Identify which cell holds the provided text, then report its (X, Y) central coordinate. 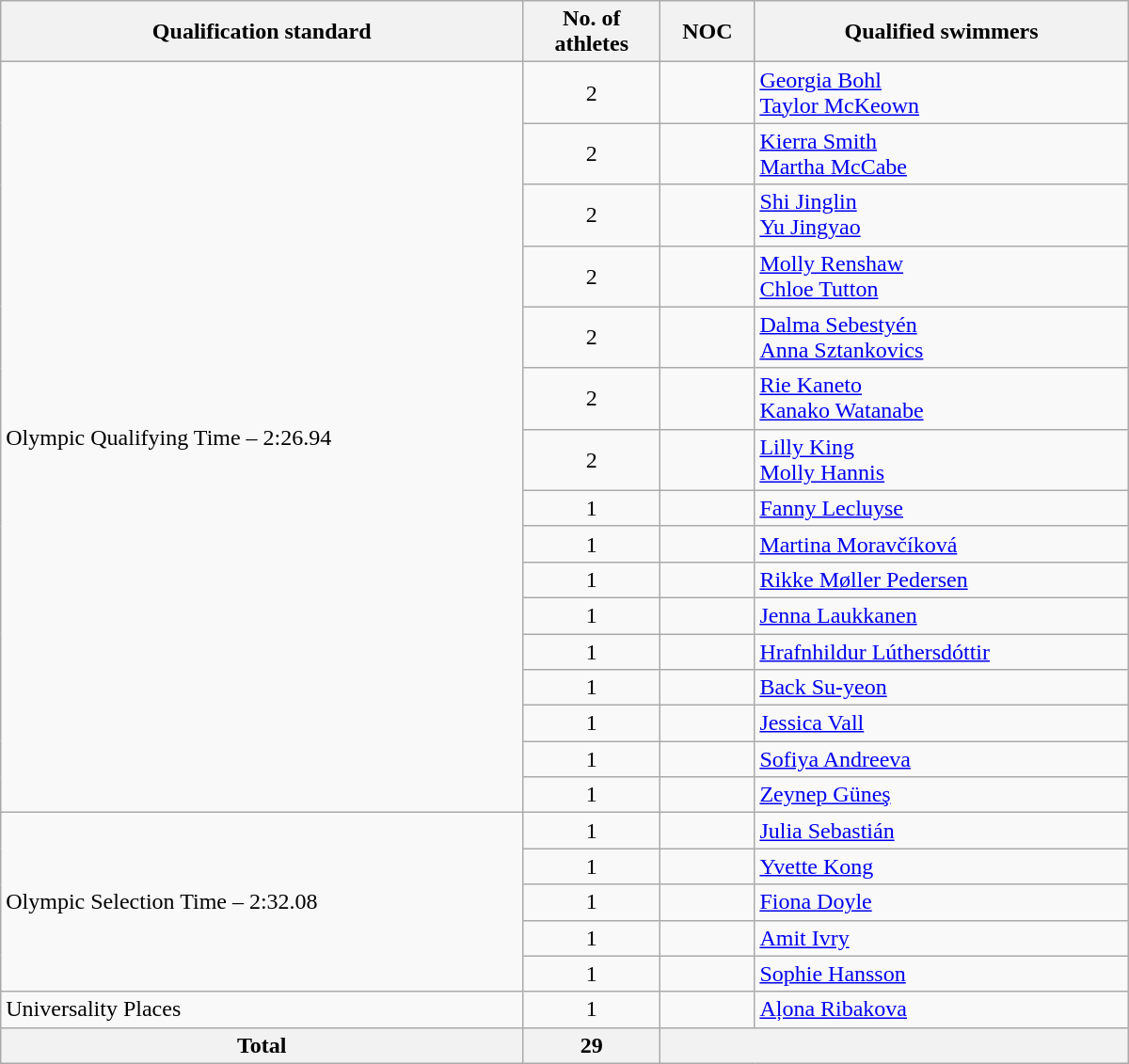
Total (262, 1045)
29 (592, 1045)
Fiona Doyle (941, 902)
Julia Sebastián (941, 831)
Martina Moravčíková (941, 544)
Universality Places (262, 1009)
NOC (708, 32)
Rie KanetoKanako Watanabe (941, 399)
Olympic Qualifying Time – 2:26.94 (262, 437)
Kierra SmithMartha McCabe (941, 154)
Sofiya Andreeva (941, 759)
Aļona Ribakova (941, 1009)
Jenna Laukkanen (941, 615)
Qualified swimmers (941, 32)
Molly RenshawChloe Tutton (941, 277)
Fanny Lecluyse (941, 508)
Dalma SebestyénAnna Sztankovics (941, 337)
No. of athletes (592, 32)
Qualification standard (262, 32)
Zeynep Güneş (941, 795)
Lilly KingMolly Hannis (941, 459)
Back Su-yeon (941, 688)
Amit Ivry (941, 938)
Hrafnhildur Lúthersdóttir (941, 652)
Sophie Hansson (941, 974)
Rikke Møller Pedersen (941, 580)
Georgia BohlTaylor McKeown (941, 92)
Shi JinglinYu Jingyao (941, 214)
Jessica Vall (941, 723)
Yvette Kong (941, 866)
Olympic Selection Time – 2:32.08 (262, 902)
